Detect which cell encompasses the target text, then output its (x, y) center coordinate. 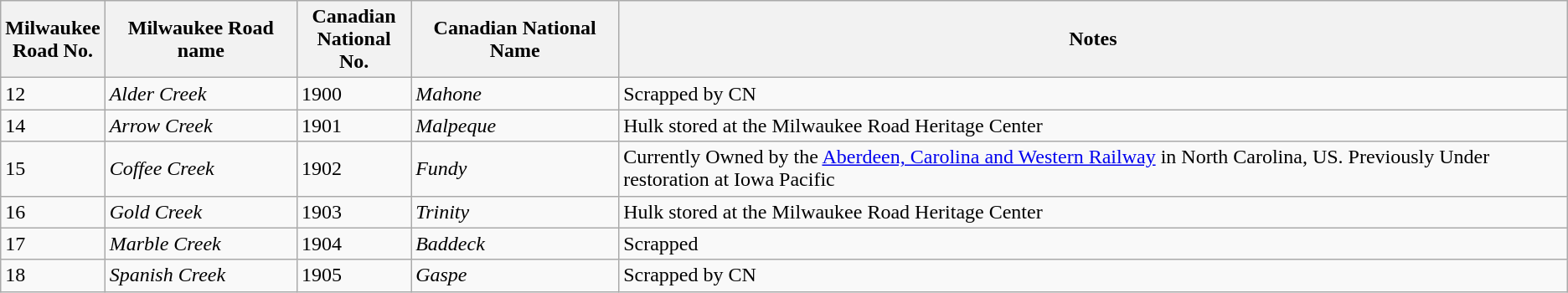
Notes (1094, 39)
15 (53, 169)
Gaspe (515, 275)
1904 (353, 244)
Fundy (515, 169)
Baddeck (515, 244)
Trinity (515, 212)
Currently Owned by the Aberdeen, Carolina and Western Railway in North Carolina, US. Previously Under restoration at Iowa Pacific (1094, 169)
Arrow Creek (201, 126)
MilwaukeeRoad No. (53, 39)
14 (53, 126)
Marble Creek (201, 244)
1901 (353, 126)
Malpeque (515, 126)
Alder Creek (201, 94)
16 (53, 212)
1903 (353, 212)
Scrapped (1094, 244)
1905 (353, 275)
Mahone (515, 94)
1900 (353, 94)
Spanish Creek (201, 275)
Canadian National Name (515, 39)
Gold Creek (201, 212)
Milwaukee Road name (201, 39)
12 (53, 94)
18 (53, 275)
CanadianNational No. (353, 39)
17 (53, 244)
1902 (353, 169)
Coffee Creek (201, 169)
